Search for the cell housing the specified text and yield its [x, y] center coordinate. 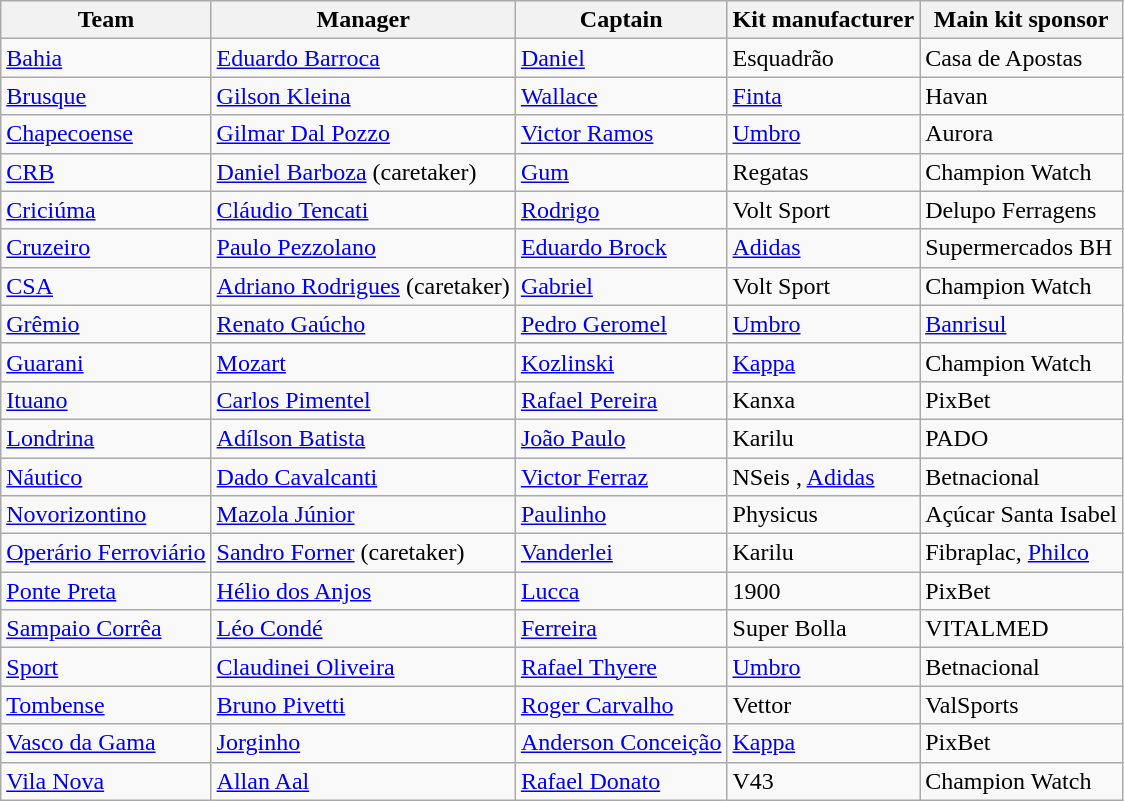
Super Bolla [824, 629]
Léo Condé [363, 629]
ValSports [1022, 705]
Victor Ramos [621, 134]
Jorginho [363, 743]
Guarani [106, 362]
Captain [621, 20]
Anderson Conceição [621, 743]
CSA [106, 286]
Adidas [824, 248]
Ituano [106, 400]
NSeis , Adidas [824, 477]
Kanxa [824, 400]
Daniel Barboza (caretaker) [363, 172]
Brusque [106, 96]
Grêmio [106, 324]
Londrina [106, 438]
Náutico [106, 477]
Mazola Júnior [363, 515]
Havan [1022, 96]
Vanderlei [621, 553]
Claudinei Oliveira [363, 667]
Daniel [621, 58]
Sport [106, 667]
Vettor [824, 705]
Team [106, 20]
Eduardo Barroca [363, 58]
Cláudio Tencati [363, 210]
Gilmar Dal Pozzo [363, 134]
Novorizontino [106, 515]
CRB [106, 172]
Gum [621, 172]
Operário Ferroviário [106, 553]
Vila Nova [106, 781]
Eduardo Brock [621, 248]
Ferreira [621, 629]
Delupo Ferragens [1022, 210]
Esquadrão [824, 58]
Pedro Geromel [621, 324]
João Paulo [621, 438]
Wallace [621, 96]
Adriano Rodrigues (caretaker) [363, 286]
Tombense [106, 705]
Rafael Pereira [621, 400]
Victor Ferraz [621, 477]
Rafael Donato [621, 781]
Supermercados BH [1022, 248]
Finta [824, 96]
Kit manufacturer [824, 20]
Casa de Apostas [1022, 58]
Carlos Pimentel [363, 400]
V43 [824, 781]
Roger Carvalho [621, 705]
Vasco da Gama [106, 743]
Paulo Pezzolano [363, 248]
Aurora [1022, 134]
Sandro Forner (caretaker) [363, 553]
Gabriel [621, 286]
Rafael Thyere [621, 667]
Paulinho [621, 515]
Fibraplac, Philco [1022, 553]
Bruno Pivetti [363, 705]
Chapecoense [106, 134]
Rodrigo [621, 210]
Lucca [621, 591]
1900 [824, 591]
Manager [363, 20]
VITALMED [1022, 629]
Hélio dos Anjos [363, 591]
Kozlinski [621, 362]
Regatas [824, 172]
Gilson Kleina [363, 96]
Criciúma [106, 210]
Dado Cavalcanti [363, 477]
Sampaio Corrêa [106, 629]
Renato Gaúcho [363, 324]
Physicus [824, 515]
Açúcar Santa Isabel [1022, 515]
PADO [1022, 438]
Banrisul [1022, 324]
Adílson Batista [363, 438]
Main kit sponsor [1022, 20]
Allan Aal [363, 781]
Mozart [363, 362]
Cruzeiro [106, 248]
Ponte Preta [106, 591]
Bahia [106, 58]
